For the text-containing cell, return its midpoint in (X, Y) coordinate format. 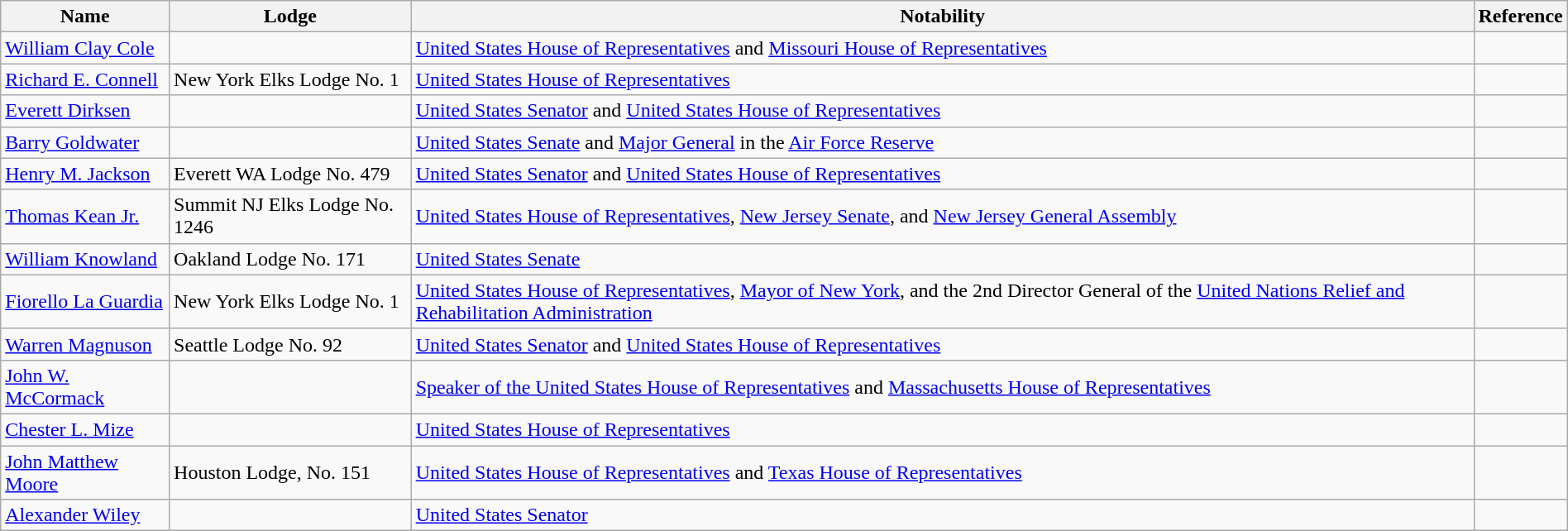
Chester L. Mize (85, 429)
United States House of Representatives and Texas House of Representatives (943, 471)
Houston Lodge, No. 151 (291, 471)
Reference (1520, 17)
United States Senate and Major General in the Air Force Reserve (943, 142)
Summit NJ Elks Lodge No. 1246 (291, 217)
Richard E. Connell (85, 79)
Speaker of the United States House of Representatives and Massachusetts House of Representatives (943, 387)
Name (85, 17)
United States House of Representatives and Missouri House of Representatives (943, 48)
Everett WA Lodge No. 479 (291, 174)
Thomas Kean Jr. (85, 217)
United States Senate (943, 259)
John Matthew Moore (85, 471)
John W. McCormack (85, 387)
United States House of Representatives, New Jersey Senate, and New Jersey General Assembly (943, 217)
United States Senator (943, 515)
Everett Dirksen (85, 111)
Oakland Lodge No. 171 (291, 259)
Seattle Lodge No. 92 (291, 344)
William Knowland (85, 259)
Lodge (291, 17)
Notability (943, 17)
Warren Magnuson (85, 344)
Alexander Wiley (85, 515)
Henry M. Jackson (85, 174)
William Clay Cole (85, 48)
Fiorello La Guardia (85, 301)
Barry Goldwater (85, 142)
